Scan for the cell matching the given text and deliver its [x, y] coordinate at center. 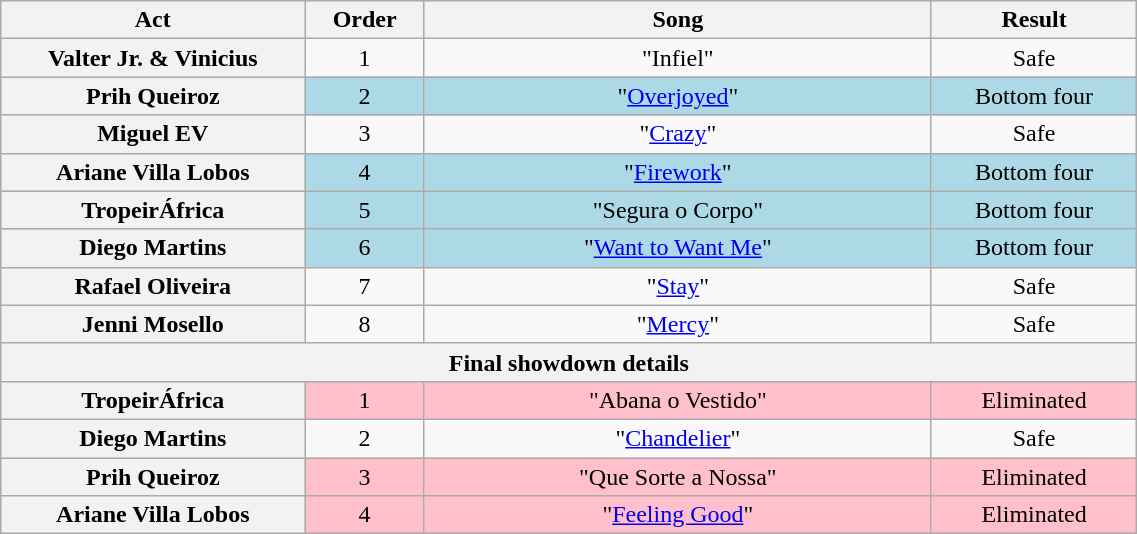
8 [365, 324]
"Que Sorte a Nossa" [678, 477]
"Mercy" [678, 324]
Order [365, 20]
5 [365, 210]
"Overjoyed" [678, 96]
Rafael Oliveira [153, 286]
"Crazy" [678, 134]
Miguel EV [153, 134]
Result [1034, 20]
"Infiel" [678, 58]
6 [365, 248]
"Want to Want Me" [678, 248]
"Firework" [678, 172]
"Feeling Good" [678, 515]
"Stay" [678, 286]
Valter Jr. & Vinicius [153, 58]
"Abana o Vestido" [678, 400]
"Chandelier" [678, 438]
"Segura o Corpo" [678, 210]
Act [153, 20]
7 [365, 286]
Song [678, 20]
Jenni Mosello [153, 324]
Final showdown details [569, 362]
